Capture the cell that displays the provided text and extract its [X, Y] central coordinate. 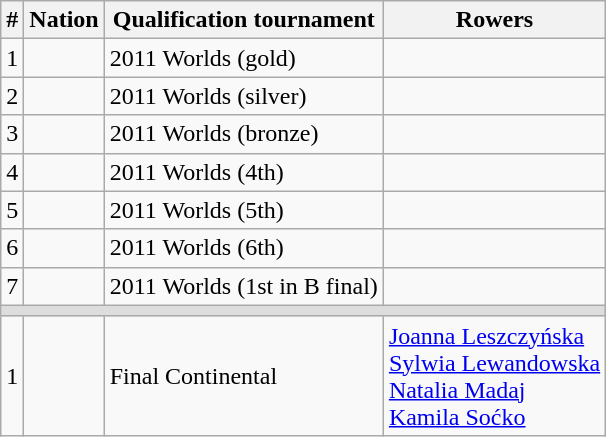
Nation [64, 20]
4 [12, 172]
Qualification tournament [244, 20]
Final Continental [244, 376]
2011 Worlds (1st in B final) [244, 286]
2011 Worlds (6th) [244, 248]
5 [12, 210]
2011 Worlds (bronze) [244, 134]
3 [12, 134]
Joanna LeszczyńskaSylwia LewandowskaNatalia MadajKamila Soćko [494, 376]
2 [12, 96]
6 [12, 248]
# [12, 20]
7 [12, 286]
2011 Worlds (5th) [244, 210]
2011 Worlds (4th) [244, 172]
2011 Worlds (silver) [244, 96]
2011 Worlds (gold) [244, 58]
Rowers [494, 20]
